Locate the cell with the specified text and output its [x, y] center coordinate. 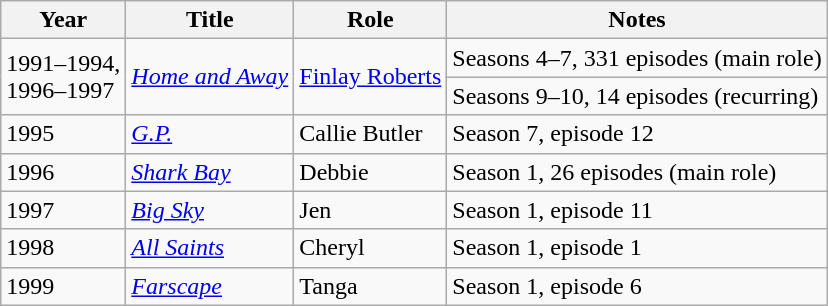
Home and Away [210, 77]
Debbie [370, 172]
Shark Bay [210, 172]
1999 [64, 286]
Season 1, episode 11 [637, 210]
1991–1994,1996–1997 [64, 77]
Seasons 9–10, 14 episodes (recurring) [637, 96]
Season 1, episode 6 [637, 286]
Notes [637, 20]
Callie Butler [370, 134]
Year [64, 20]
1997 [64, 210]
Role [370, 20]
Seasons 4–7, 331 episodes (main role) [637, 58]
1996 [64, 172]
G.P. [210, 134]
All Saints [210, 248]
Title [210, 20]
1995 [64, 134]
Cheryl [370, 248]
Farscape [210, 286]
Season 1, episode 1 [637, 248]
1998 [64, 248]
Tanga [370, 286]
Finlay Roberts [370, 77]
Season 7, episode 12 [637, 134]
Jen [370, 210]
Big Sky [210, 210]
Season 1, 26 episodes (main role) [637, 172]
